From the cell containing the given text, extract its center point as (x, y) coordinate. 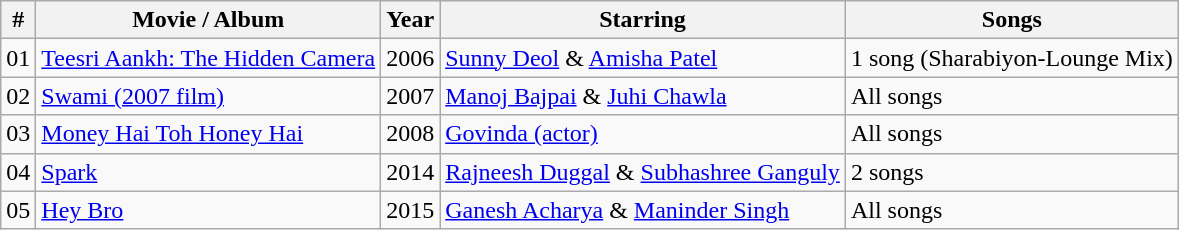
Rajneesh Duggal & Subhashree Ganguly (643, 172)
Movie / Album (208, 20)
Year (410, 20)
Manoj Bajpai & Juhi Chawla (643, 96)
2008 (410, 134)
Money Hai Toh Honey Hai (208, 134)
1 song (Sharabiyon-Lounge Mix) (1012, 58)
# (18, 20)
05 (18, 210)
Hey Bro (208, 210)
02 (18, 96)
2015 (410, 210)
Teesri Aankh: The Hidden Camera (208, 58)
Sunny Deol & Amisha Patel (643, 58)
Swami (2007 film) (208, 96)
Spark (208, 172)
03 (18, 134)
2 songs (1012, 172)
2006 (410, 58)
04 (18, 172)
Govinda (actor) (643, 134)
2007 (410, 96)
01 (18, 58)
Ganesh Acharya & Maninder Singh (643, 210)
Songs (1012, 20)
Starring (643, 20)
2014 (410, 172)
